Find where the given text appears and provide that cell's center as [x, y] coordinate. 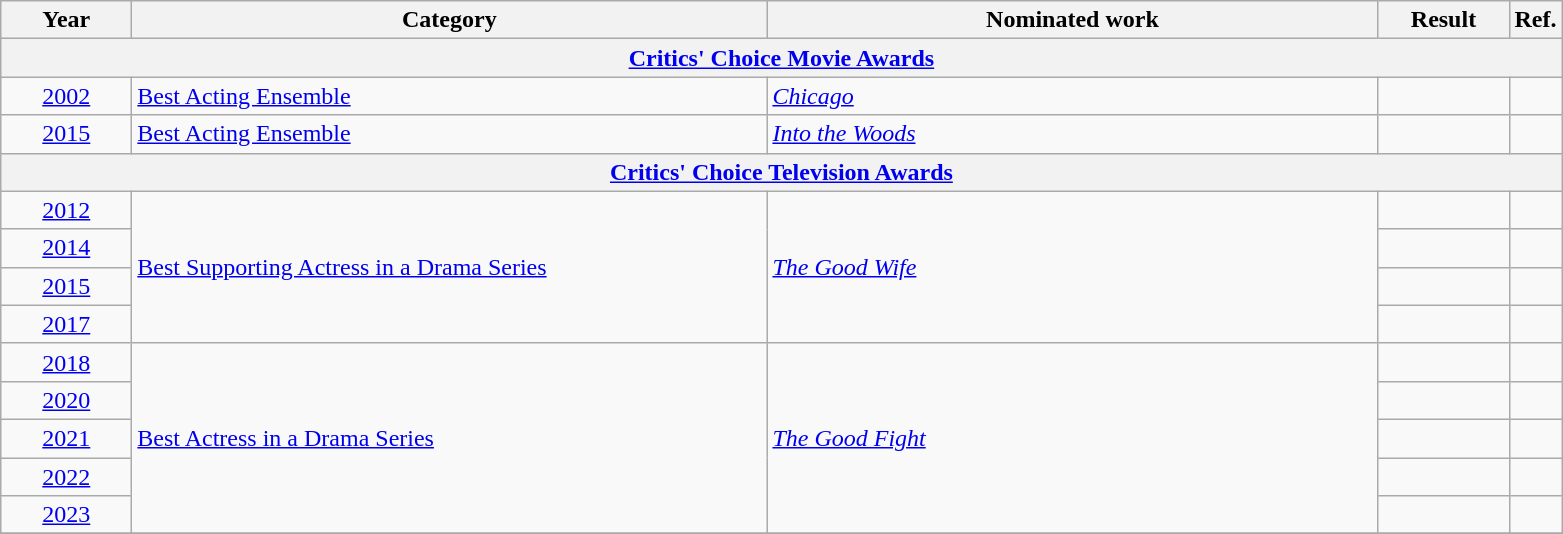
2002 [66, 96]
2023 [66, 515]
Year [66, 20]
Ref. [1536, 20]
2014 [66, 248]
2018 [66, 362]
2017 [66, 324]
The Good Fight [1072, 438]
Result [1444, 20]
Chicago [1072, 96]
2012 [66, 210]
2020 [66, 400]
Best Actress in a Drama Series [450, 438]
Into the Woods [1072, 134]
Best Supporting Actress in a Drama Series [450, 267]
2022 [66, 477]
Nominated work [1072, 20]
The Good Wife [1072, 267]
2021 [66, 438]
Category [450, 20]
Critics' Choice Television Awards [782, 172]
Critics' Choice Movie Awards [782, 58]
